Return the [x, y] coordinate for the center point of the cell that contains the specified text.  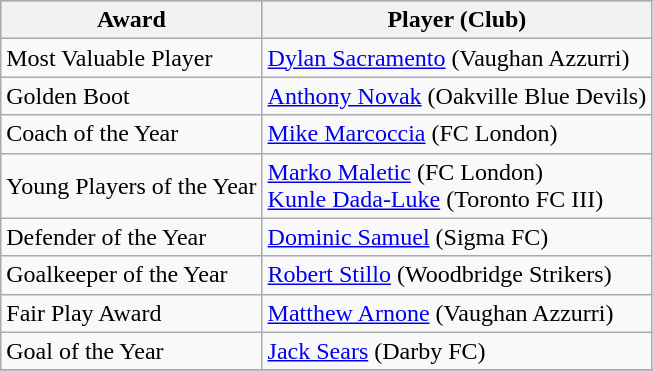
Marko Maletic (FC London)Kunle Dada-Luke (Toronto FC III) [457, 186]
Anthony Novak (Oakville Blue Devils) [457, 96]
Player (Club) [457, 20]
Fair Play Award [132, 313]
Golden Boot [132, 96]
Jack Sears (Darby FC) [457, 351]
Goalkeeper of the Year [132, 275]
Dylan Sacramento (Vaughan Azzurri) [457, 58]
Most Valuable Player [132, 58]
Young Players of the Year [132, 186]
Coach of the Year [132, 134]
Goal of the Year [132, 351]
Robert Stillo (Woodbridge Strikers) [457, 275]
Mike Marcoccia (FC London) [457, 134]
Dominic Samuel (Sigma FC) [457, 237]
Matthew Arnone (Vaughan Azzurri) [457, 313]
Award [132, 20]
Defender of the Year [132, 237]
